For the text-containing cell, return its midpoint in (X, Y) coordinate format. 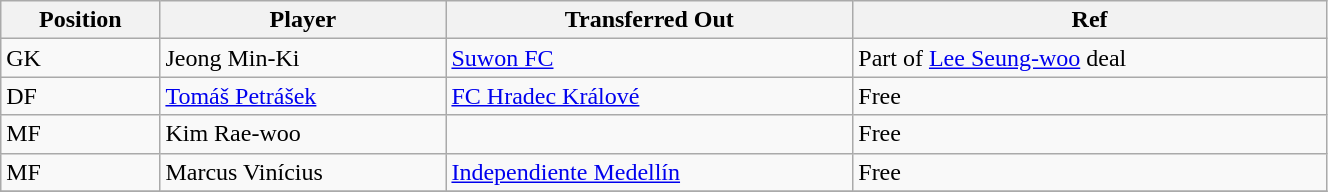
Independiente Medellín (650, 172)
Tomáš Petrášek (303, 96)
Ref (1090, 20)
DF (80, 96)
FC Hradec Králové (650, 96)
GK (80, 58)
Jeong Min-Ki (303, 58)
Transferred Out (650, 20)
Position (80, 20)
Part of Lee Seung-woo deal (1090, 58)
Suwon FC (650, 58)
Kim Rae-woo (303, 134)
Player (303, 20)
Marcus Vinícius (303, 172)
